Detect which cell encompasses the target text, then output its (X, Y) center coordinate. 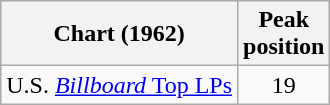
U.S. Billboard Top LPs (120, 85)
Peakposition (284, 34)
19 (284, 85)
Chart (1962) (120, 34)
